Capture the cell that displays the provided text and extract its (X, Y) central coordinate. 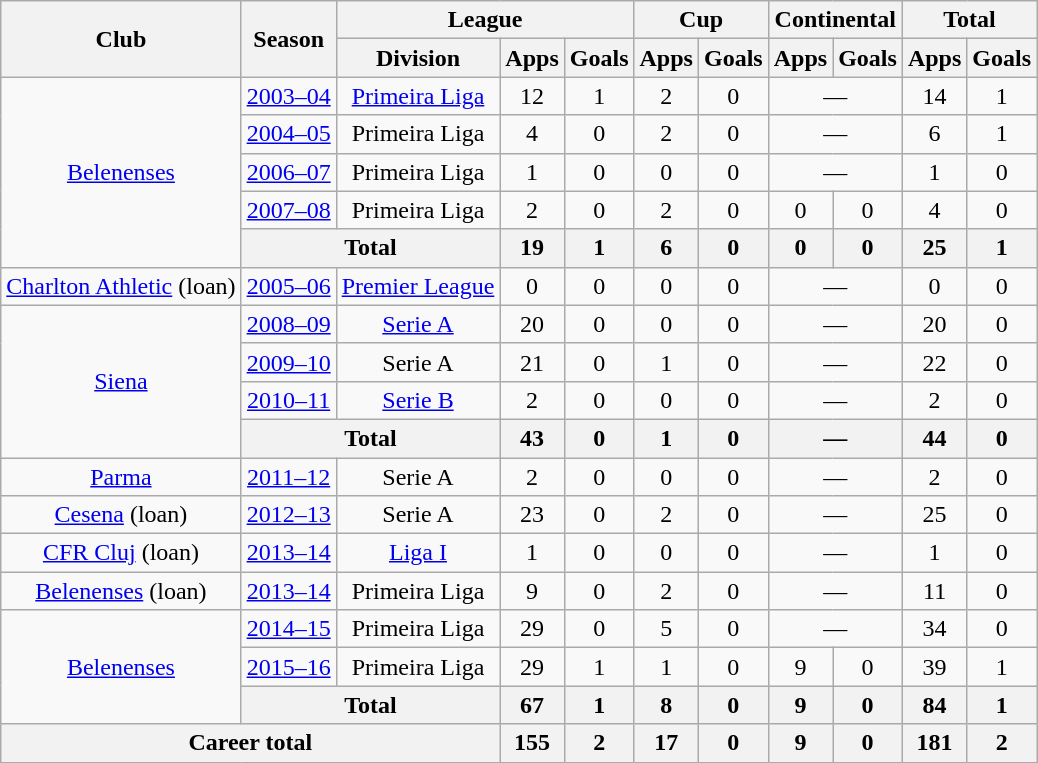
44 (934, 438)
2006–07 (288, 172)
19 (532, 248)
Charlton Athletic (loan) (121, 286)
2005–06 (288, 286)
Cesena (loan) (121, 515)
11 (934, 591)
43 (532, 438)
Siena (121, 381)
67 (532, 705)
League (485, 20)
Division (418, 58)
2010–11 (288, 400)
2003–04 (288, 96)
8 (666, 705)
Cup (701, 20)
12 (532, 96)
39 (934, 667)
21 (532, 362)
84 (934, 705)
Continental (835, 20)
Career total (250, 743)
Club (121, 39)
14 (934, 96)
5 (666, 629)
Liga I (418, 553)
CFR Cluj (loan) (121, 553)
2004–05 (288, 134)
22 (934, 362)
181 (934, 743)
2015–16 (288, 667)
2008–09 (288, 324)
Parma (121, 477)
Season (288, 39)
2009–10 (288, 362)
2007–08 (288, 210)
2012–13 (288, 515)
Premier League (418, 286)
23 (532, 515)
34 (934, 629)
155 (532, 743)
2014–15 (288, 629)
Belenenses (loan) (121, 591)
Serie B (418, 400)
17 (666, 743)
2011–12 (288, 477)
